Provide the [x, y] coordinate of the cell's center where the given text is located.  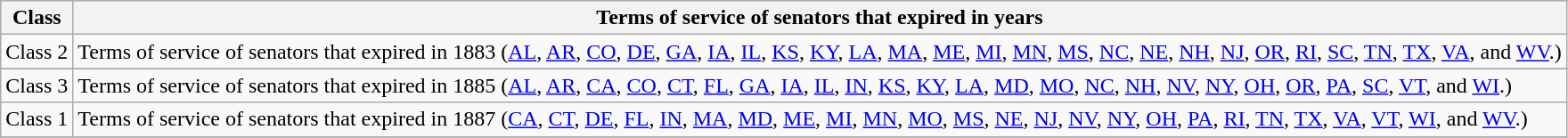
Class 1 [37, 119]
Terms of service of senators that expired in years [820, 18]
Class 2 [37, 52]
Class [37, 18]
Class 3 [37, 85]
